From the cell containing the given text, extract its center point as [X, Y] coordinate. 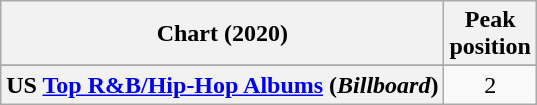
US Top R&B/Hip-Hop Albums (Billboard) [222, 85]
2 [490, 85]
Peakposition [490, 34]
Chart (2020) [222, 34]
